Extract the [x, y] coordinate from the center of the cell holding the provided text.  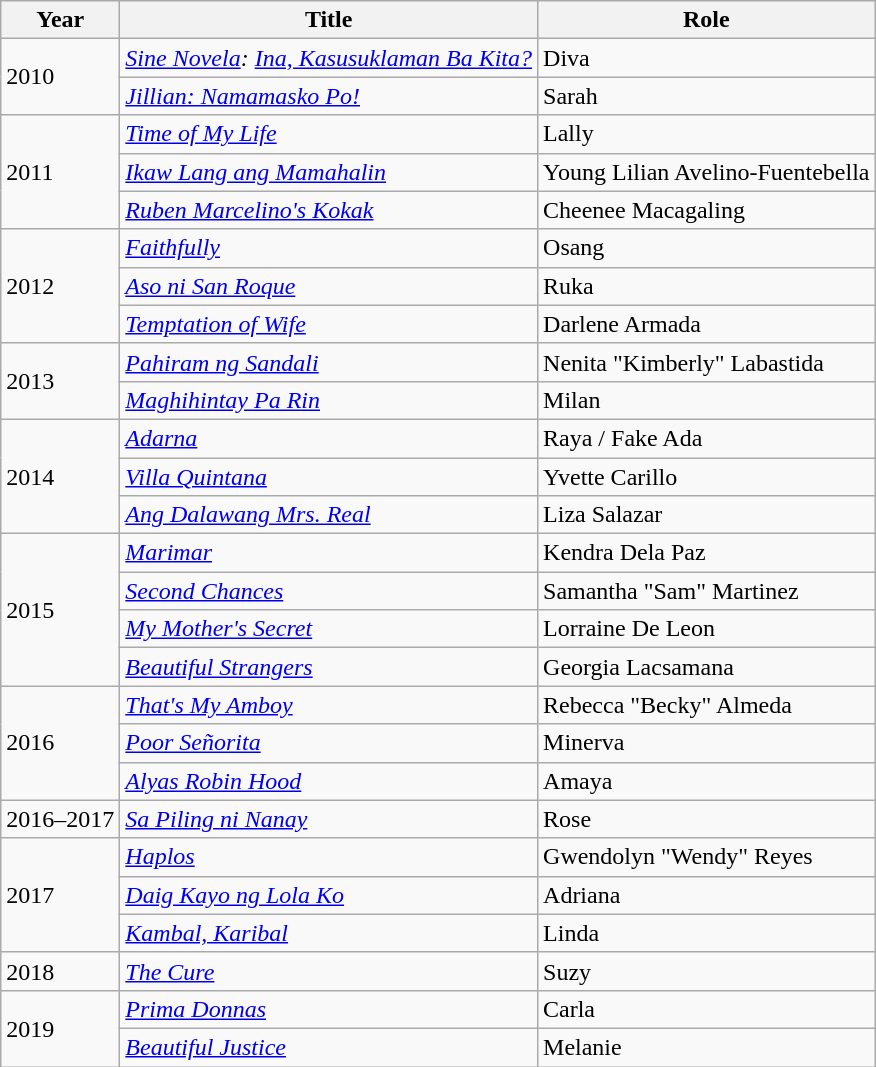
Prima Donnas [329, 1009]
2019 [60, 1028]
Minerva [706, 743]
2010 [60, 77]
Lally [706, 134]
Nenita "Kimberly" Labastida [706, 362]
Kendra Dela Paz [706, 553]
Pahiram ng Sandali [329, 362]
Temptation of Wife [329, 324]
Beautiful Strangers [329, 667]
My Mother's Secret [329, 629]
Young Lilian Avelino-Fuentebella [706, 172]
Sa Piling ni Nanay [329, 819]
Diva [706, 58]
Liza Salazar [706, 515]
Georgia Lacsamana [706, 667]
Year [60, 20]
Raya / Fake Ada [706, 438]
Samantha "Sam" Martinez [706, 591]
Darlene Armada [706, 324]
Jillian: Namamasko Po! [329, 96]
Second Chances [329, 591]
2012 [60, 286]
The Cure [329, 971]
Melanie [706, 1047]
2013 [60, 381]
Carla [706, 1009]
2016–2017 [60, 819]
Lorraine De Leon [706, 629]
That's My Amboy [329, 705]
Rose [706, 819]
Ruka [706, 286]
Kambal, Karibal [329, 933]
2017 [60, 895]
Alyas Robin Hood [329, 781]
Osang [706, 248]
2016 [60, 743]
2015 [60, 610]
Ruben Marcelino's Kokak [329, 210]
Time of My Life [329, 134]
Milan [706, 400]
Adriana [706, 895]
Marimar [329, 553]
Yvette Carillo [706, 477]
Sarah [706, 96]
Amaya [706, 781]
Linda [706, 933]
Adarna [329, 438]
Aso ni San Roque [329, 286]
Faithfully [329, 248]
Ikaw Lang ang Mamahalin [329, 172]
Suzy [706, 971]
Title [329, 20]
Sine Novela: Ina, Kasusuklaman Ba Kita? [329, 58]
Ang Dalawang Mrs. Real [329, 515]
Gwendolyn "Wendy" Reyes [706, 857]
Villa Quintana [329, 477]
2018 [60, 971]
Poor Señorita [329, 743]
2014 [60, 476]
Role [706, 20]
Beautiful Justice [329, 1047]
Maghihintay Pa Rin [329, 400]
Daig Kayo ng Lola Ko [329, 895]
Cheenee Macagaling [706, 210]
Rebecca "Becky" Almeda [706, 705]
Haplos [329, 857]
2011 [60, 172]
